For the text-containing cell, return its midpoint in [x, y] coordinate format. 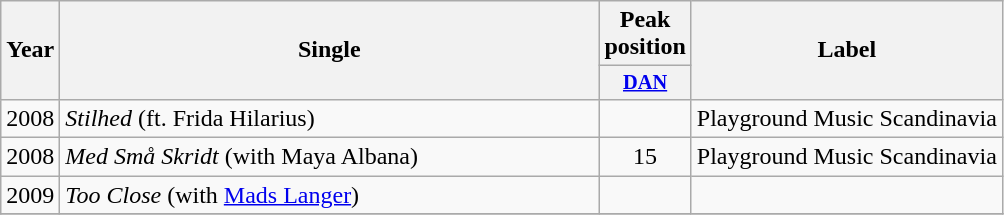
15 [645, 157]
2009 [30, 195]
DAN [645, 83]
Year [30, 50]
Too Close (with Mads Langer) [330, 195]
Single [330, 50]
Label [846, 50]
Med Små Skridt (with Maya Albana) [330, 157]
Peak position [645, 34]
Stilhed (ft. Frida Hilarius) [330, 118]
